Output the [X, Y] coordinate of the center of the cell containing the given text.  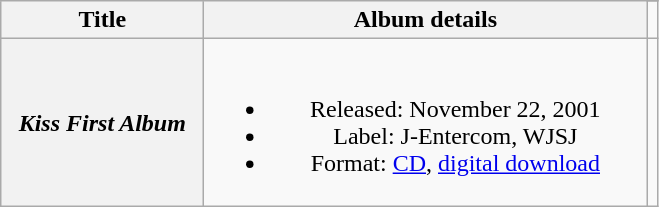
Title [102, 20]
Album details [426, 20]
Released: November 22, 2001Label: J-Entercom, WJSJFormat: CD, digital download [426, 122]
Kiss First Album [102, 122]
